Locate the cell with the specified text and output its [x, y] center coordinate. 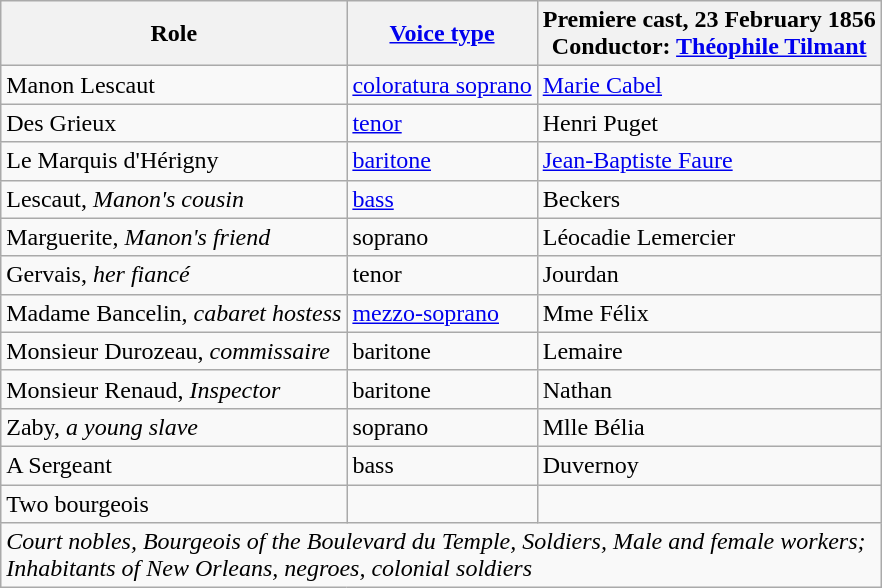
Marie Cabel [709, 85]
Premiere cast, 23 February 1856Conductor: Théophile Tilmant [709, 34]
coloratura soprano [442, 85]
Le Marquis d'Hérigny [174, 161]
mezzo-soprano [442, 313]
Court nobles, Bourgeois of the Boulevard du Temple, Soldiers, Male and female workers; Inhabitants of New Orleans, negroes, colonial soldiers [442, 556]
Jourdan [709, 275]
Manon Lescaut [174, 85]
Mme Félix [709, 313]
Beckers [709, 199]
Marguerite, Manon's friend [174, 237]
A Sergeant [174, 465]
Zaby, a young slave [174, 427]
Monsieur Durozeau, commissaire [174, 351]
Lescaut, Manon's cousin [174, 199]
Voice type [442, 34]
Gervais, her fiancé [174, 275]
Monsieur Renaud, Inspector [174, 389]
Two bourgeois [174, 503]
Lemaire [709, 351]
Madame Bancelin, cabaret hostess [174, 313]
Jean-Baptiste Faure [709, 161]
Des Grieux [174, 123]
Duvernoy [709, 465]
Role [174, 34]
Léocadie Lemercier [709, 237]
Nathan [709, 389]
Henri Puget [709, 123]
Mlle Bélia [709, 427]
